Identify which cell holds the provided text, then report its (x, y) central coordinate. 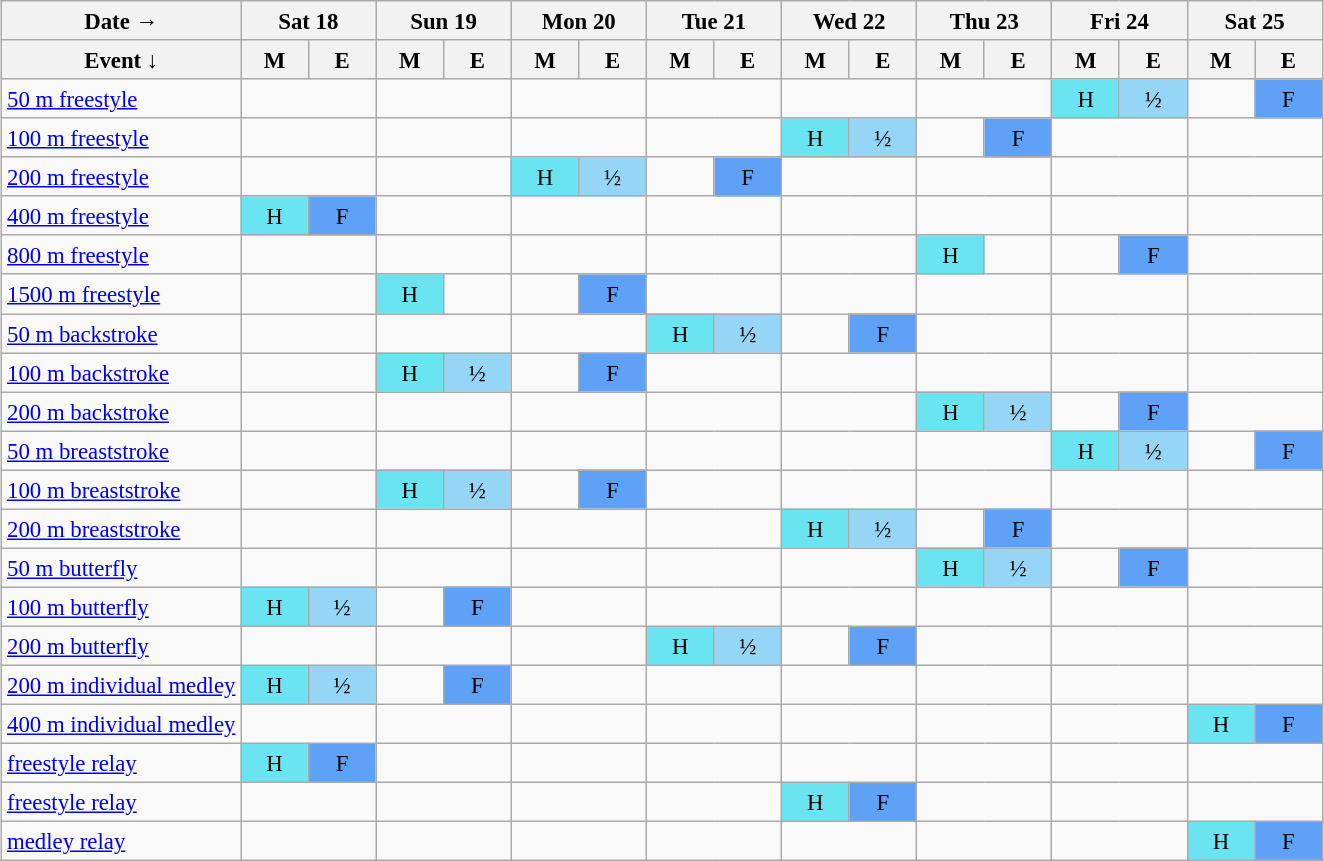
medley relay (122, 842)
Mon 20 (578, 20)
50 m backstroke (122, 334)
200 m individual medley (122, 684)
100 m breaststroke (122, 490)
Date → (122, 20)
50 m freestyle (122, 98)
100 m butterfly (122, 606)
Sat 18 (308, 20)
1500 m freestyle (122, 294)
50 m butterfly (122, 568)
Fri 24 (1120, 20)
100 m freestyle (122, 138)
200 m breaststroke (122, 528)
Wed 22 (850, 20)
400 m individual medley (122, 724)
Sun 19 (444, 20)
Thu 23 (984, 20)
100 m backstroke (122, 372)
800 m freestyle (122, 254)
200 m butterfly (122, 646)
Sat 25 (1254, 20)
200 m freestyle (122, 176)
200 m backstroke (122, 412)
400 m freestyle (122, 216)
Tue 21 (714, 20)
50 m breaststroke (122, 450)
Event ↓ (122, 60)
